Scan for the cell matching the given text and deliver its (X, Y) coordinate at center. 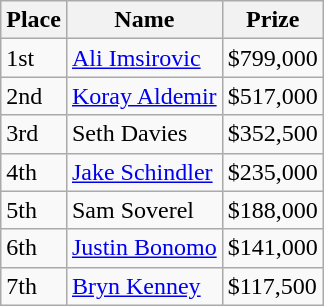
3rd (34, 134)
Prize (272, 20)
$235,000 (272, 172)
6th (34, 248)
Koray Aldemir (144, 96)
4th (34, 172)
Name (144, 20)
Bryn Kenney (144, 286)
Seth Davies (144, 134)
Jake Schindler (144, 172)
1st (34, 58)
5th (34, 210)
Justin Bonomo (144, 248)
$188,000 (272, 210)
Sam Soverel (144, 210)
Place (34, 20)
Ali Imsirovic (144, 58)
$117,500 (272, 286)
$352,500 (272, 134)
$141,000 (272, 248)
2nd (34, 96)
$517,000 (272, 96)
7th (34, 286)
$799,000 (272, 58)
